From the cell containing the given text, extract its center point as (x, y) coordinate. 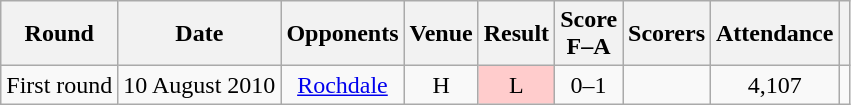
Rochdale (342, 85)
4,107 (775, 85)
Round (60, 34)
ScoreF–A (589, 34)
Attendance (775, 34)
Scorers (667, 34)
Venue (441, 34)
0–1 (589, 85)
10 August 2010 (200, 85)
Date (200, 34)
First round (60, 85)
L (516, 85)
Result (516, 34)
Opponents (342, 34)
H (441, 85)
